Provide the [X, Y] coordinate of the cell's center where the given text is located.  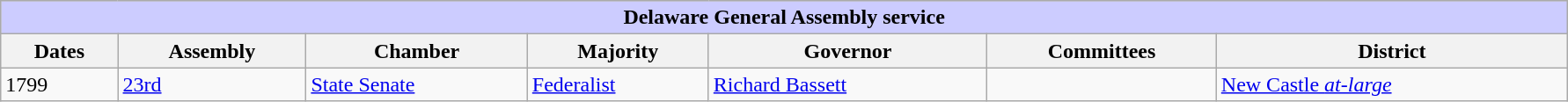
Delaware General Assembly service [785, 18]
Majority [618, 51]
State Senate [417, 84]
23rd [212, 84]
Governor [847, 51]
Committees [1102, 51]
1799 [60, 84]
Chamber [417, 51]
New Castle at-large [1392, 84]
District [1392, 51]
Federalist [618, 84]
Richard Bassett [847, 84]
Dates [60, 51]
Assembly [212, 51]
